Find where the given text appears and provide that cell's center as [x, y] coordinate. 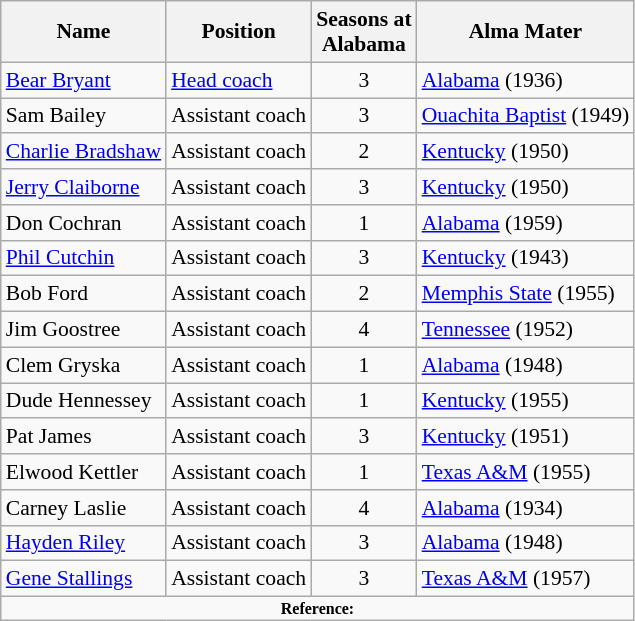
Bear Bryant [84, 80]
Pat James [84, 437]
Dude Hennessey [84, 401]
Alabama (1936) [526, 80]
Ouachita Baptist (1949) [526, 116]
Clem Gryska [84, 365]
Kentucky (1951) [526, 437]
Carney Laslie [84, 508]
Gene Stallings [84, 579]
Reference: [318, 609]
Position [238, 32]
Head coach [238, 80]
Alabama (1934) [526, 508]
Don Cochran [84, 223]
Seasons atAlabama [364, 32]
Texas A&M (1957) [526, 579]
Tennessee (1952) [526, 330]
Bob Ford [84, 294]
Kentucky (1943) [526, 258]
Jerry Claiborne [84, 187]
Name [84, 32]
Sam Bailey [84, 116]
Hayden Riley [84, 543]
Phil Cutchin [84, 258]
Jim Goostree [84, 330]
Alma Mater [526, 32]
Texas A&M (1955) [526, 472]
Alabama (1959) [526, 223]
Charlie Bradshaw [84, 152]
Elwood Kettler [84, 472]
Memphis State (1955) [526, 294]
Kentucky (1955) [526, 401]
